Search for the cell housing the specified text and yield its (x, y) center coordinate. 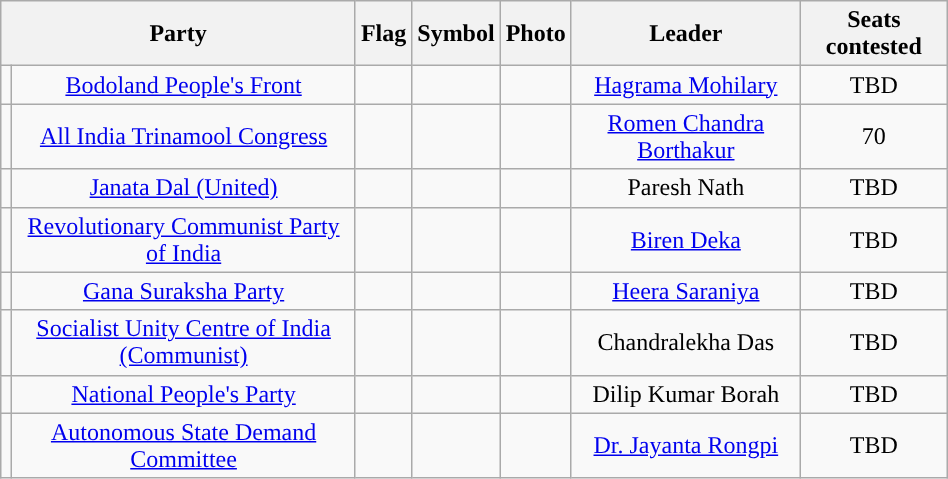
Janata Dal (United) (184, 188)
Party (178, 34)
Hagrama Mohilary (686, 85)
Heera Saraniya (686, 291)
National People's Party (184, 394)
Bodoland People's Front (184, 85)
Seats contested (874, 34)
Socialist Unity Centre of India (Communist) (184, 342)
Romen Chandra Borthakur (686, 136)
Photo (536, 34)
Revolutionary Communist Party of India (184, 240)
Symbol (456, 34)
Paresh Nath (686, 188)
Chandralekha Das (686, 342)
70 (874, 136)
Gana Suraksha Party (184, 291)
Dr. Jayanta Rongpi (686, 446)
Dilip Kumar Borah (686, 394)
Flag (383, 34)
All India Trinamool Congress (184, 136)
Autonomous State Demand Committee (184, 446)
Biren Deka (686, 240)
Leader (686, 34)
